Pinpoint the cell where the given text exists, returning its [X, Y] midpoint coordinate. 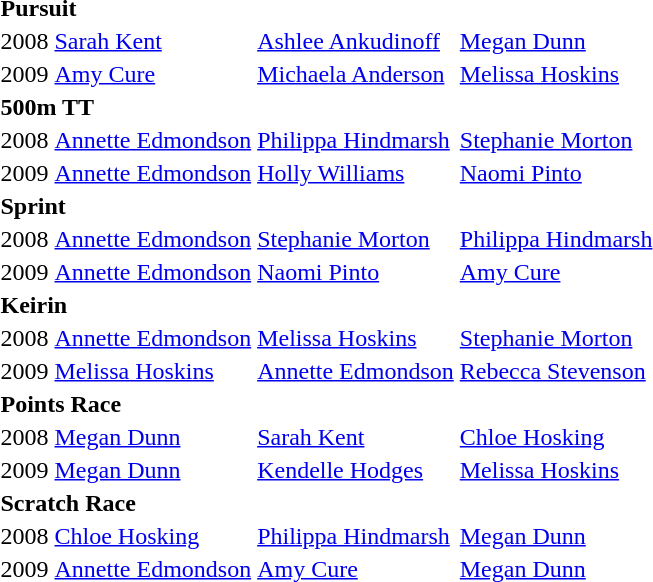
Holly Williams [356, 173]
Amy Cure [153, 74]
Michaela Anderson [356, 74]
Naomi Pinto [356, 272]
Ashlee Ankudinoff [356, 41]
Chloe Hosking [153, 536]
Stephanie Morton [356, 239]
Kendelle Hodges [356, 470]
